Identify which cell holds the provided text, then report its (x, y) central coordinate. 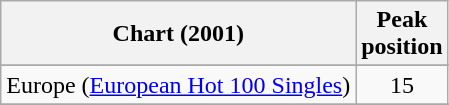
Chart (2001) (178, 34)
Europe (European Hot 100 Singles) (178, 85)
Peakposition (402, 34)
15 (402, 85)
